Return [X, Y] of the center of cell containing provided text 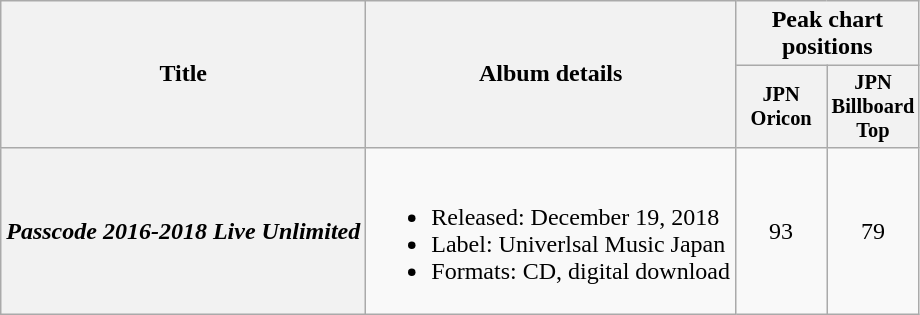
JPNBillboardTop [873, 107]
Title [184, 74]
Released: December 19, 2018Label: Univerlsal Music JapanFormats: CD, digital download [551, 230]
79 [873, 230]
93 [780, 230]
JPNOricon [780, 107]
Album details [551, 74]
Peak chart positions [827, 34]
Passcode 2016-2018 Live Unlimited [184, 230]
